Find where the given text appears and provide that cell's center as [x, y] coordinate. 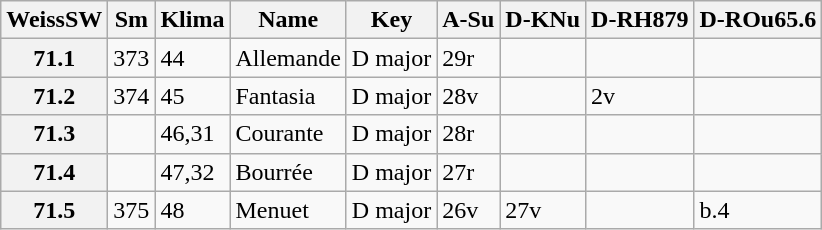
44 [192, 58]
45 [192, 96]
71.4 [54, 172]
71.1 [54, 58]
373 [132, 58]
47,32 [192, 172]
Allemande [288, 58]
28v [468, 96]
27r [468, 172]
D-RH879 [640, 20]
26v [468, 210]
A-Su [468, 20]
Fantasia [288, 96]
71.3 [54, 134]
Sm [132, 20]
375 [132, 210]
Bourrée [288, 172]
46,31 [192, 134]
71.5 [54, 210]
28r [468, 134]
71.2 [54, 96]
D-KNu [543, 20]
Klima [192, 20]
374 [132, 96]
Key [391, 20]
Menuet [288, 210]
29r [468, 58]
2v [640, 96]
Name [288, 20]
48 [192, 210]
b.4 [758, 210]
WeissSW [54, 20]
D-ROu65.6 [758, 20]
Courante [288, 134]
27v [543, 210]
